Output the (X, Y) coordinate of the center of the cell containing the given text.  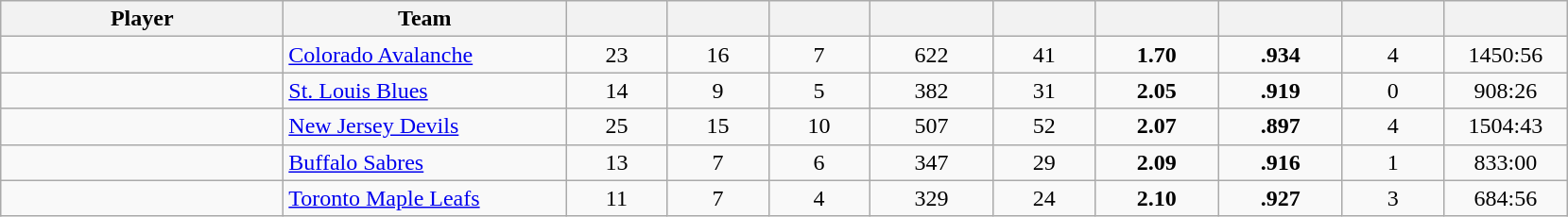
Toronto Maple Leafs (425, 198)
11 (616, 198)
14 (616, 91)
.897 (1280, 126)
New Jersey Devils (425, 126)
St. Louis Blues (425, 91)
329 (932, 198)
6 (818, 162)
52 (1043, 126)
25 (616, 126)
0 (1393, 91)
347 (932, 162)
.934 (1280, 55)
Colorado Avalanche (425, 55)
13 (616, 162)
.916 (1280, 162)
2.07 (1157, 126)
.919 (1280, 91)
9 (718, 91)
1504:43 (1505, 126)
2.09 (1157, 162)
1450:56 (1505, 55)
833:00 (1505, 162)
2.10 (1157, 198)
684:56 (1505, 198)
15 (718, 126)
2.05 (1157, 91)
23 (616, 55)
1.70 (1157, 55)
41 (1043, 55)
5 (818, 91)
31 (1043, 91)
1 (1393, 162)
16 (718, 55)
Player (142, 19)
.927 (1280, 198)
29 (1043, 162)
908:26 (1505, 91)
507 (932, 126)
10 (818, 126)
3 (1393, 198)
622 (932, 55)
24 (1043, 198)
Team (425, 19)
Buffalo Sabres (425, 162)
382 (932, 91)
